Locate the cell with the specified text and output its [x, y] center coordinate. 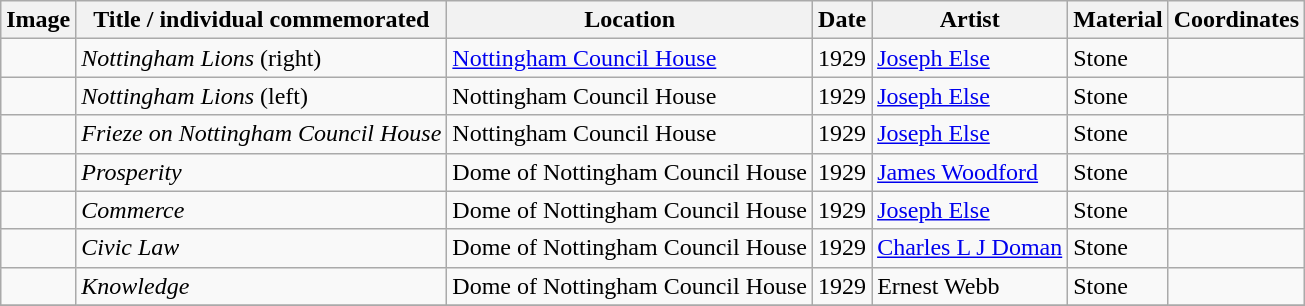
James Woodford [970, 172]
Image [38, 20]
Material [1118, 20]
Artist [970, 20]
Coordinates [1236, 20]
Nottingham Lions (right) [262, 58]
Title / individual commemorated [262, 20]
Commerce [262, 210]
Nottingham Lions (left) [262, 96]
Prosperity [262, 172]
Location [630, 20]
Ernest Webb [970, 286]
Frieze on Nottingham Council House [262, 134]
Civic Law [262, 248]
Date [842, 20]
Knowledge [262, 286]
Charles L J Doman [970, 248]
